Return [x, y] of the center of cell containing provided text 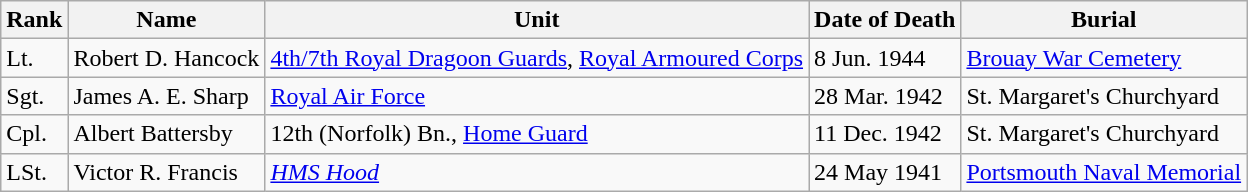
James A. E. Sharp [166, 96]
LSt. [34, 172]
Rank [34, 20]
Lt. [34, 58]
Burial [1104, 20]
4th/7th Royal Dragoon Guards, Royal Armoured Corps [537, 58]
11 Dec. 1942 [885, 134]
HMS Hood [537, 172]
Unit [537, 20]
Royal Air Force [537, 96]
Victor R. Francis [166, 172]
12th (Norfolk) Bn., Home Guard [537, 134]
28 Mar. 1942 [885, 96]
24 May 1941 [885, 172]
Name [166, 20]
Sgt. [34, 96]
Albert Battersby [166, 134]
Brouay War Cemetery [1104, 58]
Portsmouth Naval Memorial [1104, 172]
8 Jun. 1944 [885, 58]
Cpl. [34, 134]
Date of Death [885, 20]
Robert D. Hancock [166, 58]
